Find where the given text appears and provide that cell's center as [x, y] coordinate. 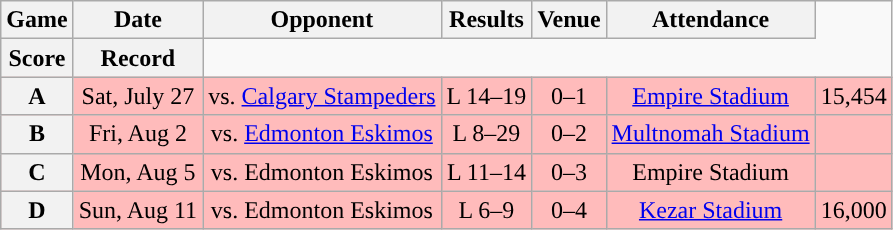
A [37, 96]
Venue [569, 20]
16,000 [854, 210]
Attendance [710, 20]
L 8–29 [486, 134]
Fri, Aug 2 [138, 134]
Date [138, 20]
vs. Calgary Stampeders [322, 96]
0–4 [569, 210]
C [37, 172]
Score [37, 58]
0–3 [569, 172]
L 11–14 [486, 172]
0–1 [569, 96]
Multnomah Stadium [710, 134]
Game [37, 20]
Record [138, 58]
Mon, Aug 5 [138, 172]
Sun, Aug 11 [138, 210]
D [37, 210]
Sat, July 27 [138, 96]
15,454 [854, 96]
B [37, 134]
L 6–9 [486, 210]
Results [486, 20]
0–2 [569, 134]
L 14–19 [486, 96]
Opponent [322, 20]
Kezar Stadium [710, 210]
